Pinpoint the cell where the given text exists, returning its [X, Y] midpoint coordinate. 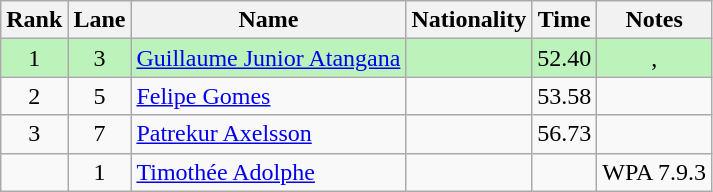
Timothée Adolphe [268, 172]
Patrekur Axelsson [268, 134]
52.40 [564, 58]
5 [100, 96]
Nationality [469, 20]
Guillaume Junior Atangana [268, 58]
Rank [34, 20]
53.58 [564, 96]
Notes [654, 20]
Lane [100, 20]
Felipe Gomes [268, 96]
WPA 7.9.3 [654, 172]
7 [100, 134]
Time [564, 20]
, [654, 58]
2 [34, 96]
Name [268, 20]
56.73 [564, 134]
